Search for the cell housing the specified text and yield its (x, y) center coordinate. 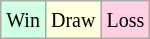
Loss (126, 20)
Draw (72, 20)
Win (24, 20)
